Capture the cell that displays the provided text and extract its (X, Y) central coordinate. 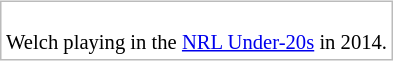
Welch playing in the NRL Under-20s in 2014. (197, 32)
